Provide the [x, y] coordinate of the cell's center where the given text is located.  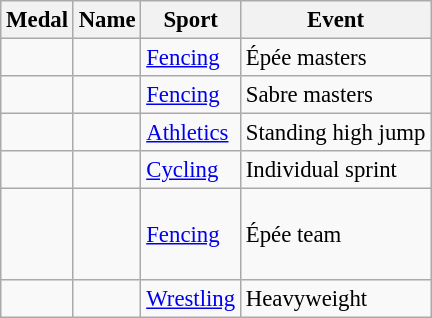
Sport [191, 20]
Heavyweight [335, 299]
Name [107, 20]
Individual sprint [335, 170]
Sabre masters [335, 95]
Athletics [191, 133]
Épée team [335, 235]
Standing high jump [335, 133]
Épée masters [335, 58]
Medal [38, 20]
Event [335, 20]
Cycling [191, 170]
Wrestling [191, 299]
